From the cell containing the given text, extract its center point as [X, Y] coordinate. 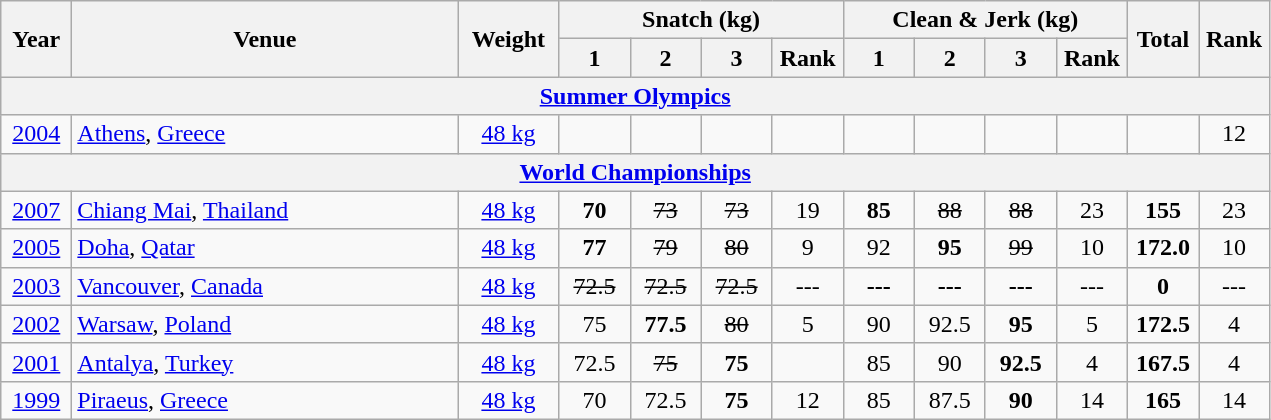
Piraeus, Greece [265, 400]
172.5 [1162, 324]
Summer Olympics [636, 96]
9 [808, 248]
Doha, Qatar [265, 248]
Clean & Jerk (kg) [985, 20]
2005 [36, 248]
Total [1162, 39]
2004 [36, 134]
Venue [265, 39]
Athens, Greece [265, 134]
79 [666, 248]
Antalya, Turkey [265, 362]
Snatch (kg) [701, 20]
0 [1162, 286]
77.5 [666, 324]
Warsaw, Poland [265, 324]
1999 [36, 400]
77 [594, 248]
172.0 [1162, 248]
Chiang Mai, Thailand [265, 210]
Year [36, 39]
2003 [36, 286]
19 [808, 210]
99 [1020, 248]
2002 [36, 324]
Weight [508, 39]
92 [878, 248]
World Championships [636, 172]
87.5 [950, 400]
155 [1162, 210]
167.5 [1162, 362]
2001 [36, 362]
165 [1162, 400]
2007 [36, 210]
Vancouver, Canada [265, 286]
